Output the [X, Y] coordinate of the center of the cell containing the given text.  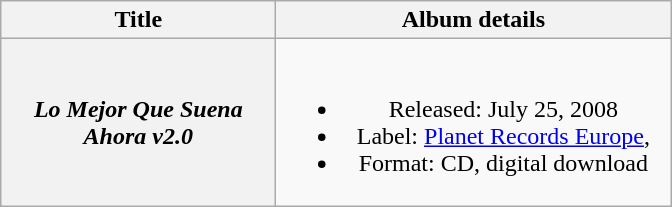
Released: July 25, 2008Label: Planet Records Europe,Format: CD, digital download [474, 122]
Lo Mejor Que Suena Ahora v2.0 [138, 122]
Album details [474, 20]
Title [138, 20]
